Locate the cell with the specified text and output its [X, Y] center coordinate. 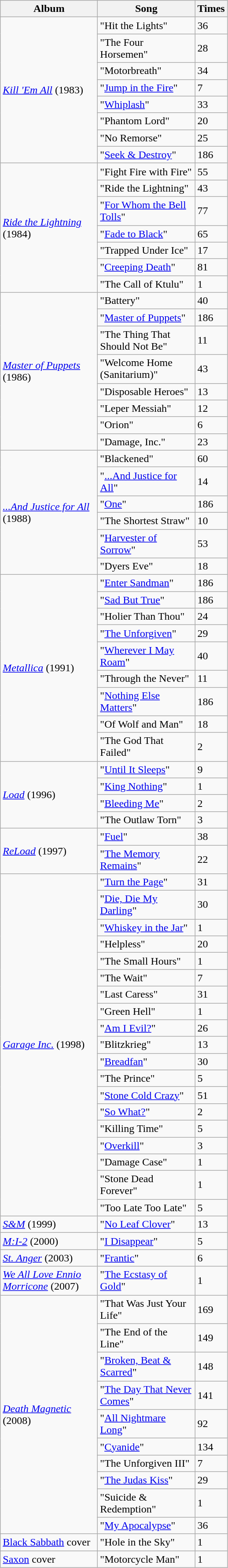
St. Anger (2003) [49, 1258]
Black Sabbath cover [49, 1542]
141 [211, 1395]
53 [211, 544]
77 [211, 211]
"The End of the Line" [146, 1338]
...And Justice for All (1988) [49, 512]
"Master of Puppets" [146, 318]
"Blitzkrieg" [146, 1045]
"All Nightmare Long" [146, 1424]
24 [211, 617]
Death Magnetic (2008) [49, 1415]
"So What?" [146, 1112]
"Harvester of Sorrow" [146, 544]
"Creeping Death" [146, 267]
"The Four Horsemen" [146, 48]
"Battery" [146, 301]
38 [211, 836]
"The Unforgiven" [146, 633]
"The Shortest Straw" [146, 521]
Ride the Lightning (1984) [49, 227]
"Motorcycle Man" [146, 1559]
Album [49, 9]
"One" [146, 504]
"Green Hell" [146, 1011]
134 [211, 1446]
149 [211, 1338]
"King Nothing" [146, 786]
"The Call of Ktulu" [146, 284]
"Broken, Beat & Scarred" [146, 1366]
"That Was Just Your Life" [146, 1309]
"No Leaf Clover" [146, 1224]
22 [211, 859]
"Breadfan" [146, 1061]
148 [211, 1366]
"Jump in the Fire" [146, 88]
9 [211, 769]
"The Prince" [146, 1078]
Song [146, 9]
"Whiplash" [146, 104]
"Trapped Under Ice" [146, 251]
12 [211, 408]
"Overkill" [146, 1146]
Times [211, 9]
Master of Puppets (1986) [49, 371]
26 [211, 1028]
"The Outlaw Torn" [146, 820]
S&M (1999) [49, 1224]
"Stone Dead Forever" [146, 1185]
"My Apocalypse" [146, 1526]
"Cyanide" [146, 1446]
"Helpless" [146, 944]
"Hit the Lights" [146, 26]
Garage Inc. (1998) [49, 1045]
"The Wait" [146, 978]
"Ride the Lightning" [146, 188]
M:I-2 (2000) [49, 1241]
92 [211, 1424]
"Disposable Heroes" [146, 392]
51 [211, 1095]
"Fuel" [146, 836]
23 [211, 442]
"Stone Cold Crazy" [146, 1095]
"No Remorse" [146, 138]
"The Unforgiven III" [146, 1463]
"I Disappear" [146, 1241]
"Fade to Black" [146, 234]
Load (1996) [49, 795]
34 [211, 71]
28 [211, 48]
"The Small Hours" [146, 961]
"Dyers Eve" [146, 566]
Kill 'Em All (1983) [49, 90]
"Killing Time" [146, 1128]
"Last Caress" [146, 995]
60 [211, 459]
ReLoad (1997) [49, 851]
65 [211, 234]
"Until It Sleeps" [146, 769]
"Sad But True" [146, 600]
"Too Late Too Late" [146, 1208]
"Welcome Home (Sanitarium)" [146, 369]
Saxon cover [49, 1559]
"Of Wolf and Man" [146, 724]
"The Ecstasy of Gold" [146, 1281]
"Damage Case" [146, 1162]
81 [211, 267]
"For Whom the Bell Tolls" [146, 211]
"Holier Than Thou" [146, 617]
"Wherever I May Roam" [146, 656]
"Nothing Else Matters" [146, 701]
"The God That Failed" [146, 747]
"Orion" [146, 425]
"Through the Never" [146, 679]
"The Judas Kiss" [146, 1480]
"Seek & Destroy" [146, 155]
"Phantom Lord" [146, 121]
"Turn the Page" [146, 882]
"Frantic" [146, 1258]
"Am I Evil?" [146, 1028]
"Leper Messiah" [146, 408]
14 [211, 481]
169 [211, 1309]
"Bleeding Me" [146, 803]
Metallica (1991) [49, 668]
"The Memory Remains" [146, 859]
"Whiskey in the Jar" [146, 928]
"Fight Fire with Fire" [146, 171]
"Motorbreath" [146, 71]
"...And Justice for All" [146, 481]
"The Day That Never Comes" [146, 1395]
10 [211, 521]
"Damage, Inc." [146, 442]
33 [211, 104]
25 [211, 138]
"Die, Die My Darling" [146, 905]
"Blackened" [146, 459]
"Hole in the Sky" [146, 1542]
"Enter Sandman" [146, 583]
"Suicide & Redemption" [146, 1503]
"The Thing That Should Not Be" [146, 340]
We All Love Ennio Morricone (2007) [49, 1281]
17 [211, 251]
55 [211, 171]
